Capture the cell that displays the provided text and extract its [x, y] central coordinate. 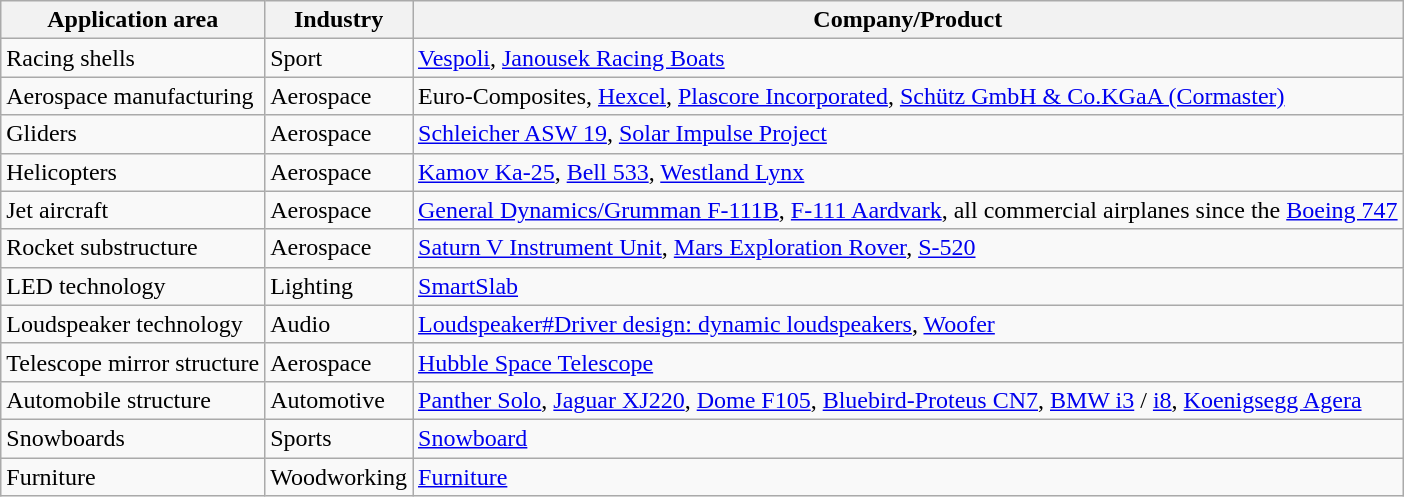
Vespoli, Janousek Racing Boats [908, 58]
Automotive [339, 400]
Loudspeaker#Driver design: dynamic loudspeakers, Woofer [908, 324]
Saturn V Instrument Unit, Mars Exploration Rover, S-520 [908, 248]
Snowboard [908, 438]
Sport [339, 58]
Telescope mirror structure [133, 362]
Snowboards [133, 438]
Schleicher ASW 19, Solar Impulse Project [908, 134]
Jet aircraft [133, 210]
Euro-Composites, Hexcel, Plascore Incorporated, Schütz GmbH & Co.KGaA (Cormaster) [908, 96]
Automobile structure [133, 400]
Industry [339, 20]
Sports [339, 438]
Rocket substructure [133, 248]
Kamov Ka-25, Bell 533, Westland Lynx [908, 172]
Woodworking [339, 477]
Company/Product [908, 20]
Audio [339, 324]
Panther Solo, Jaguar XJ220, Dome F105, Bluebird-Proteus CN7, BMW i3 / i8, Koenigsegg Agera [908, 400]
SmartSlab [908, 286]
Lighting [339, 286]
Hubble Space Telescope [908, 362]
Gliders [133, 134]
General Dynamics/Grumman F-111B, F-111 Aardvark, all commercial airplanes since the Boeing 747 [908, 210]
Racing shells [133, 58]
Loudspeaker technology [133, 324]
Application area [133, 20]
LED technology [133, 286]
Aerospace manufacturing [133, 96]
Helicopters [133, 172]
